Detect which cell encompasses the target text, then output its [x, y] center coordinate. 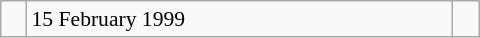
15 February 1999 [240, 19]
